From the cell containing the given text, extract its center point as [X, Y] coordinate. 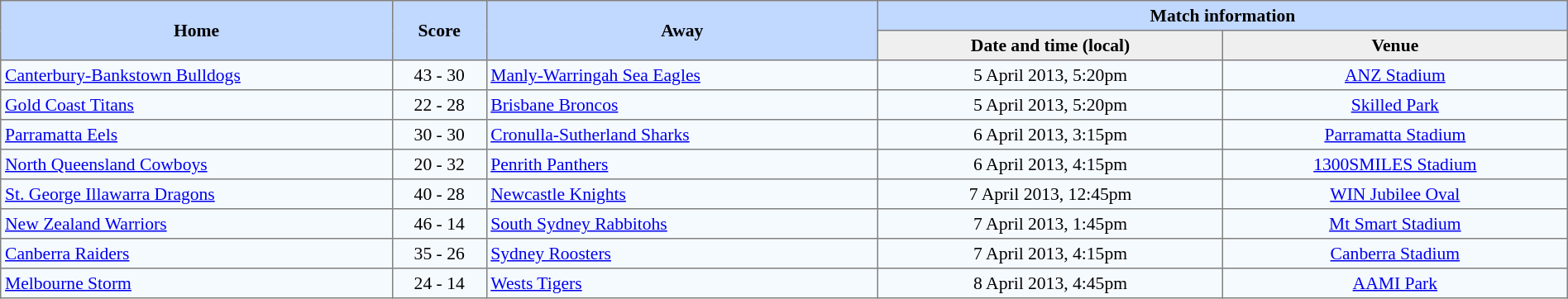
1300SMILES Stadium [1394, 164]
Home [197, 31]
7 April 2013, 12:45pm [1050, 194]
6 April 2013, 4:15pm [1050, 164]
WIN Jubilee Oval [1394, 194]
6 April 2013, 3:15pm [1050, 135]
South Sydney Rabbitohs [682, 224]
New Zealand Warriors [197, 224]
Score [439, 31]
Sydney Roosters [682, 254]
Melbourne Storm [197, 283]
Cronulla-Sutherland Sharks [682, 135]
AAMI Park [1394, 283]
46 - 14 [439, 224]
ANZ Stadium [1394, 75]
Wests Tigers [682, 283]
40 - 28 [439, 194]
Skilled Park [1394, 105]
Manly-Warringah Sea Eagles [682, 75]
Penrith Panthers [682, 164]
24 - 14 [439, 283]
Gold Coast Titans [197, 105]
Canterbury-Bankstown Bulldogs [197, 75]
Canberra Stadium [1394, 254]
20 - 32 [439, 164]
St. George Illawarra Dragons [197, 194]
Date and time (local) [1050, 45]
Away [682, 31]
Canberra Raiders [197, 254]
22 - 28 [439, 105]
8 April 2013, 4:45pm [1050, 283]
Venue [1394, 45]
Newcastle Knights [682, 194]
Parramatta Stadium [1394, 135]
7 April 2013, 4:15pm [1050, 254]
35 - 26 [439, 254]
43 - 30 [439, 75]
30 - 30 [439, 135]
Mt Smart Stadium [1394, 224]
Match information [1223, 16]
North Queensland Cowboys [197, 164]
Parramatta Eels [197, 135]
7 April 2013, 1:45pm [1050, 224]
Brisbane Broncos [682, 105]
